Detect which cell encompasses the target text, then output its (x, y) center coordinate. 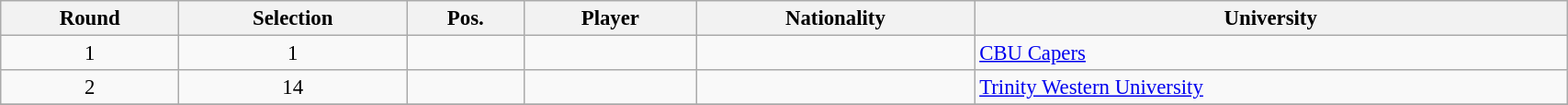
University (1271, 18)
Trinity Western University (1271, 87)
Pos. (466, 18)
Round (90, 18)
Nationality (836, 18)
Selection (293, 18)
2 (90, 87)
Player (610, 18)
CBU Capers (1271, 53)
14 (293, 87)
